Detect which cell encompasses the target text, then output its (x, y) center coordinate. 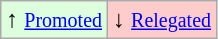
↓ Relegated (162, 20)
↑ Promoted (54, 20)
